Locate the cell with the specified text and output its [x, y] center coordinate. 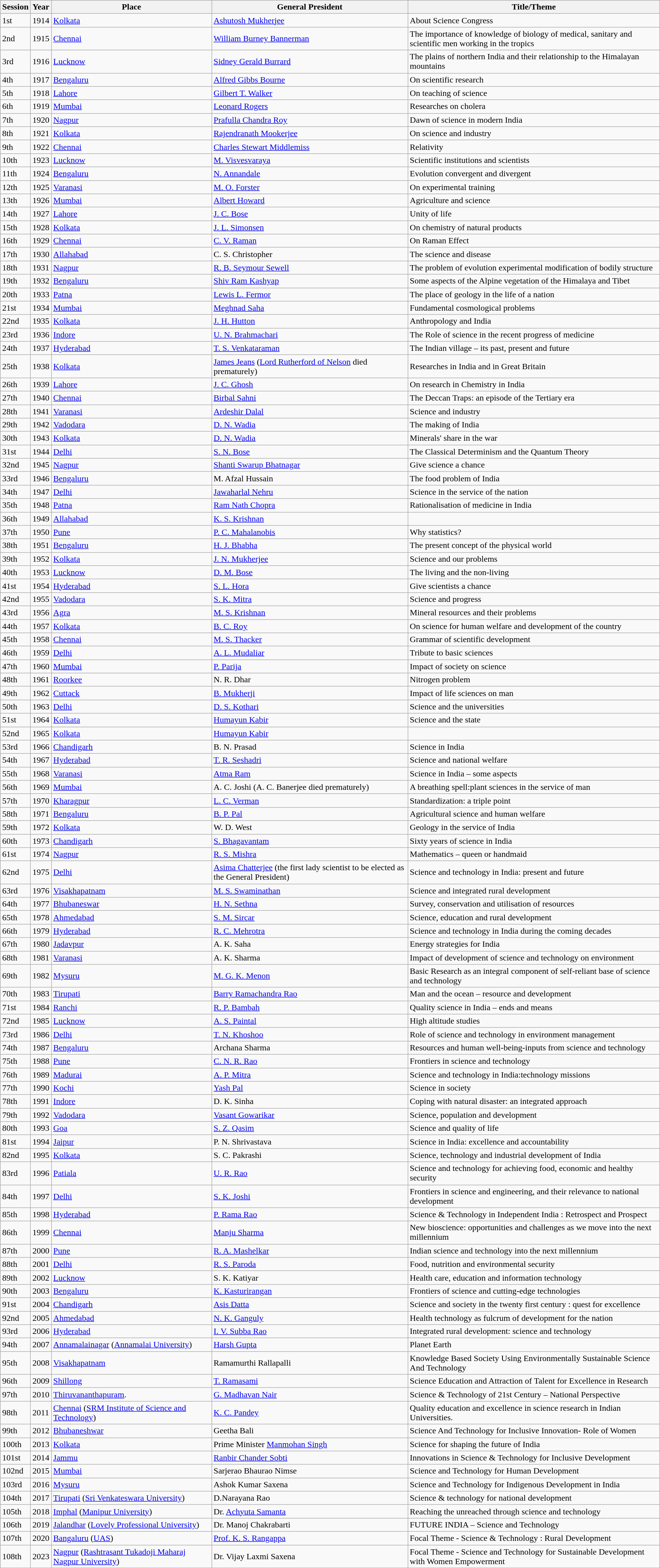
Rajendranath Mookerjee [310, 133]
B. P. Pal [310, 814]
Man and the ocean – resource and development [534, 994]
Kharagpur [132, 800]
Ranbir Chander Sobti [310, 1458]
M. G. K. Menon [310, 976]
A. L. Mudaliar [310, 653]
Give scientists a chance [534, 586]
2018 [41, 1511]
36th [16, 519]
D. K. Sinha [310, 1102]
31st [16, 452]
Science and the universities [534, 707]
Ramamurthi Rallapalli [310, 1363]
1920 [41, 120]
Alfred Gibbs Bourne [310, 80]
38th [16, 545]
1975 [41, 872]
77th [16, 1088]
1st [16, 20]
S. K. Joshi [310, 1196]
T. S. Venkataraman [310, 348]
Shanti Swarup Bhatnagar [310, 465]
Reaching the unreached through science and technology [534, 1511]
107th [16, 1538]
Science and quality of life [534, 1128]
1961 [41, 680]
Science, population and development [534, 1115]
97th [16, 1395]
17th [16, 254]
Science and our problems [534, 559]
15th [16, 227]
1945 [41, 465]
101st [16, 1458]
27th [16, 398]
1923 [41, 160]
P. C. Mahalanobis [310, 532]
2019 [41, 1525]
Chennai (SRM Institute of Science and Technology) [132, 1413]
B. N. Prasad [310, 747]
M. S. Swaminathan [310, 891]
The problem of evolution experimental modification of bodily structure [534, 268]
Jalandhar (Lovely Professional University) [132, 1525]
Science and industry [534, 411]
Kochi [132, 1088]
1940 [41, 398]
Minerals' share in the war [534, 438]
1943 [41, 438]
James Jeans (Lord Rutherford of Nelson died prematurely) [310, 366]
67th [16, 944]
26th [16, 384]
80th [16, 1128]
On experimental training [534, 187]
78th [16, 1102]
58th [16, 814]
1986 [41, 1034]
A breathing spell:plant sciences in the service of man [534, 787]
1949 [41, 519]
2020 [41, 1538]
Leonard Rogers [310, 106]
1989 [41, 1074]
Science in society [534, 1088]
Food, nutrition and environmental security [534, 1264]
J. L. Simonsen [310, 227]
Science Education and Attraction of Talent for Excellence in Research [534, 1381]
1926 [41, 201]
W. D. West [310, 827]
Science and the state [534, 720]
75th [16, 1061]
J. C. Ghosh [310, 384]
2011 [41, 1413]
72nd [16, 1021]
71st [16, 1007]
Some aspects of the Alpine vegetation of the Himalaya and Tibet [534, 281]
1966 [41, 747]
C. N. R. Rao [310, 1061]
1934 [41, 308]
Researches in India and in Great Britain [534, 366]
57th [16, 800]
Science and Technology for Human Development [534, 1471]
Annamalainagar (Annamalai University) [132, 1345]
Bhubaneshwar [132, 1431]
Place [132, 7]
Anthropology and India [534, 321]
Tribute to basic sciences [534, 653]
1916 [41, 61]
2007 [41, 1345]
69th [16, 976]
Ram Nath Chopra [310, 505]
Knowledge Based Society Using Environmentally Sustainable Science And Technology [534, 1363]
Agriculture and science [534, 201]
1981 [41, 958]
Science & Technology in Independent India : Retrospect and Prospect [534, 1214]
A. C. Joshi (A. C. Banerjee died prematurely) [310, 787]
82nd [16, 1155]
Birbal Sahni [310, 398]
Nagpur (Rashtrasant Tukadoji Maharaj Nagpur University) [132, 1556]
1936 [41, 335]
1938 [41, 366]
2002 [41, 1277]
33rd [16, 478]
Charles Stewart Middlemiss [310, 147]
42nd [16, 599]
87th [16, 1251]
Thiruvananthapuram. [132, 1395]
Nitrogen problem [534, 680]
100th [16, 1444]
Asis Datta [310, 1304]
N. R. Dhar [310, 680]
1924 [41, 173]
108th [16, 1556]
K. Kasturirangan [310, 1291]
1951 [41, 545]
General President [310, 7]
The science and disease [534, 254]
1994 [41, 1142]
B. Mukherji [310, 693]
Relativity [534, 147]
William Burney Bannerman [310, 39]
A. S. Paintal [310, 1021]
The present concept of the physical world [534, 545]
Albert Howard [310, 201]
7th [16, 120]
76th [16, 1074]
73rd [16, 1034]
106th [16, 1525]
K. C. Pandey [310, 1413]
Ardeshir Dalal [310, 411]
On teaching of science [534, 93]
92nd [16, 1318]
S. Bhagavantam [310, 841]
Researches on cholera [534, 106]
1995 [41, 1155]
Agricultural science and human welfare [534, 814]
93rd [16, 1331]
2010 [41, 1395]
R. B. Seymour Sewell [310, 268]
Scientific institutions and scientists [534, 160]
89th [16, 1277]
6th [16, 106]
R. P. Bambah [310, 1007]
70th [16, 994]
H. J. Bhabha [310, 545]
1972 [41, 827]
1993 [41, 1128]
T. Ramasami [310, 1381]
61st [16, 854]
Gilbert T. Walker [310, 93]
Science, technology and industrial development of India [534, 1155]
J. H. Hutton [310, 321]
Yash Pal [310, 1088]
1977 [41, 904]
Shillong [132, 1381]
Jaipur [132, 1142]
10th [16, 160]
53rd [16, 747]
20th [16, 294]
S. K. Mitra [310, 599]
95th [16, 1363]
1988 [41, 1061]
Coping with natural disaster: an integrated approach [534, 1102]
1947 [41, 492]
14th [16, 214]
81st [16, 1142]
Ashok Kumar Saxena [310, 1484]
9th [16, 147]
84th [16, 1196]
On research in Chemistry in India [534, 384]
1929 [41, 241]
2005 [41, 1318]
Science, education and rural development [534, 917]
1963 [41, 707]
1967 [41, 760]
2000 [41, 1251]
P. Rama Rao [310, 1214]
Patiala [132, 1173]
Bhubaneswar [132, 904]
Science and technology in India: present and future [534, 872]
Quality science in India – ends and means [534, 1007]
Prafulla Chandra Roy [310, 120]
Ashutosh Mukherjee [310, 20]
Health care, education and information technology [534, 1277]
1996 [41, 1173]
C. V. Raman [310, 241]
1922 [41, 147]
28th [16, 411]
D.Narayana Rao [310, 1498]
Science in India [534, 747]
55th [16, 774]
Manju Sharma [310, 1233]
T. N. Khoshoo [310, 1034]
1950 [41, 532]
24th [16, 348]
8th [16, 133]
48th [16, 680]
35th [16, 505]
Dawn of science in modern India [534, 120]
S. Z. Qasim [310, 1128]
Innovations in Science & Technology for Inclusive Development [534, 1458]
1964 [41, 720]
74th [16, 1048]
52nd [16, 733]
2017 [41, 1498]
1960 [41, 666]
1919 [41, 106]
Harsh Gupta [310, 1345]
J. N. Mukherjee [310, 559]
M. O. Forster [310, 187]
1978 [41, 917]
Quality education and excellence in science research in Indian Universities. [534, 1413]
Vasant Gowarikar [310, 1115]
R. S. Paroda [310, 1264]
1983 [41, 994]
B. C. Roy [310, 626]
1952 [41, 559]
On scientific research [534, 80]
1931 [41, 268]
29th [16, 425]
Tirupati [132, 994]
N. K. Ganguly [310, 1318]
Give science a chance [534, 465]
S. M. Sircar [310, 917]
P. N. Shrivastava [310, 1142]
Year [41, 7]
Bangaluru (UAS) [132, 1538]
M. S. Thacker [310, 640]
21st [16, 308]
1969 [41, 787]
1946 [41, 478]
85th [16, 1214]
Barry Ramachandra Rao [310, 994]
105th [16, 1511]
2013 [41, 1444]
44th [16, 626]
5th [16, 93]
Impact of development of science and technology on environment [534, 958]
Goa [132, 1128]
M. Visvesvaraya [310, 160]
19th [16, 281]
104th [16, 1498]
56th [16, 787]
Sixty years of science in India [534, 841]
94th [16, 1345]
A. K. Sharma [310, 958]
S. C. Pakrashi [310, 1155]
1970 [41, 800]
2001 [41, 1264]
1956 [41, 612]
D. M. Bose [310, 572]
M. S. Krishnan [310, 612]
D. S. Kothari [310, 707]
Title/Theme [534, 7]
79th [16, 1115]
Basic Research as an integral component of self-reliant base of science and technology [534, 976]
39th [16, 559]
1958 [41, 640]
Grammar of scientific development [534, 640]
Standardization: a triple point [534, 800]
Shiv Ram Kashyap [310, 281]
Resources and human well-being-inputs from science and technology [534, 1048]
Science and technology in India during the coming decades [534, 931]
1939 [41, 384]
59th [16, 827]
1957 [41, 626]
1933 [41, 294]
1928 [41, 227]
The importance of knowledge of biology of medical, sanitary and scientific men working in the tropics [534, 39]
Survey, conservation and utilisation of resources [534, 904]
1968 [41, 774]
102nd [16, 1471]
Role of science and technology in environment management [534, 1034]
1948 [41, 505]
Science and national welfare [534, 760]
Science for shaping the future of India [534, 1444]
L. C. Verman [310, 800]
1980 [41, 944]
1991 [41, 1102]
Science & Technology of 21st Century – National Perspective [534, 1395]
Geetha Bali [310, 1431]
Prime Minister Manmohan Singh [310, 1444]
16th [16, 241]
Geology in the service of India [534, 827]
1918 [41, 93]
1930 [41, 254]
Why statistics? [534, 532]
Frontiers in science and engineering, and their relevance to national development [534, 1196]
Atma Ram [310, 774]
Fundamental cosmological problems [534, 308]
Archana Sharma [310, 1048]
1982 [41, 976]
C. S. Christopher [310, 254]
1953 [41, 572]
37th [16, 532]
Prof. K. S. Rangappa [310, 1538]
S. K. Katiyar [310, 1277]
1942 [41, 425]
62nd [16, 872]
Focal Theme - Science & Technology : Rural Development [534, 1538]
Asima Chatterjee (the first lady scientist to be elected as the General President) [310, 872]
2004 [41, 1304]
High altitude studies [534, 1021]
1921 [41, 133]
The living and the non-living [534, 572]
P. Parija [310, 666]
34th [16, 492]
63rd [16, 891]
12th [16, 187]
T. R. Seshadri [310, 760]
Agra [132, 612]
1997 [41, 1196]
J. C. Bose [310, 214]
Frontiers of science and cutting-edge technologies [534, 1291]
1979 [41, 931]
The Classical Determinism and the Quantum Theory [534, 452]
1992 [41, 1115]
Science & technology for national development [534, 1498]
Ranchi [132, 1007]
Science and progress [534, 599]
1959 [41, 653]
40th [16, 572]
Madurai [132, 1074]
Sidney Gerald Burrard [310, 61]
41st [16, 586]
About Science Congress [534, 20]
Integrated rural development: science and technology [534, 1331]
65th [16, 917]
1998 [41, 1214]
Jadavpur [132, 944]
2nd [16, 39]
K. S. Krishnan [310, 519]
1962 [41, 693]
1937 [41, 348]
Frontiers in science and technology [534, 1061]
88th [16, 1264]
2012 [41, 1431]
98th [16, 1413]
46th [16, 653]
23rd [16, 335]
49th [16, 693]
1915 [41, 39]
Roorkee [132, 680]
1955 [41, 599]
66th [16, 931]
22nd [16, 321]
A. K. Saha [310, 944]
Mathematics – queen or handmaid [534, 854]
R. C. Mehrotra [310, 931]
1971 [41, 814]
2009 [41, 1381]
U. R. Rao [310, 1173]
U. N. Brahmachari [310, 335]
1954 [41, 586]
1974 [41, 854]
45th [16, 640]
54th [16, 760]
1927 [41, 214]
Science and technology in India:technology missions [534, 1074]
18th [16, 268]
68th [16, 958]
Cuttack [132, 693]
Sarjerao Bhaurao Nimse [310, 1471]
1976 [41, 891]
2023 [41, 1556]
Mineral resources and their problems [534, 612]
The food problem of India [534, 478]
4th [16, 80]
1984 [41, 1007]
11th [16, 173]
1944 [41, 452]
The Deccan Traps: an episode of the Tertiary era [534, 398]
1935 [41, 321]
Science And Technology for Inclusive Innovation- Role of Women [534, 1431]
2016 [41, 1484]
1917 [41, 80]
On chemistry of natural products [534, 227]
1932 [41, 281]
1985 [41, 1021]
Unity of life [534, 214]
Impact of society on science [534, 666]
Tirupati (Sri Venkateswara University) [132, 1498]
1999 [41, 1233]
86th [16, 1233]
1914 [41, 20]
Indian science and technology into the next millennium [534, 1251]
91st [16, 1304]
2008 [41, 1363]
Lewis L. Fermor [310, 294]
2003 [41, 1291]
Impact of life sciences on man [534, 693]
1941 [41, 411]
New bioscience: opportunities and challenges as we move into the next millennium [534, 1233]
50th [16, 707]
1973 [41, 841]
Science in India – some aspects [534, 774]
Science and Technology for Indigenous Development in India [534, 1484]
3rd [16, 61]
83rd [16, 1173]
R. A. Mashelkar [310, 1251]
Jawaharlal Nehru [310, 492]
G. Madhavan Nair [310, 1395]
30th [16, 438]
Dr. Manoj Chakrabarti [310, 1525]
1987 [41, 1048]
FUTURE INDIA – Science and Technology [534, 1525]
1965 [41, 733]
99th [16, 1431]
Focal Theme - Science and Technology for Sustainable Development with Women Empowerment [534, 1556]
On Raman Effect [534, 241]
43rd [16, 612]
Session [16, 7]
1990 [41, 1088]
I. V. Subba Rao [310, 1331]
2015 [41, 1471]
A. P. Mitra [310, 1074]
Dr. Achyuta Samanta [310, 1511]
60th [16, 841]
2014 [41, 1458]
Health technology as fulcrum of development for the nation [534, 1318]
S. L. Hora [310, 586]
The place of geology in the life of a nation [534, 294]
1925 [41, 187]
Meghnad Saha [310, 308]
Science in the service of the nation [534, 492]
Jammu [132, 1458]
13th [16, 201]
N. Annandale [310, 173]
25th [16, 366]
Science in India: excellence and accountability [534, 1142]
47th [16, 666]
The making of India [534, 425]
90th [16, 1291]
Science and society in the twenty first century : quest for excellence [534, 1304]
32nd [16, 465]
Science and technology for achieving food, economic and healthy security [534, 1173]
S. N. Bose [310, 452]
The plains of northern India and their relationship to the Himalayan mountains [534, 61]
Imphal (Manipur University) [132, 1511]
Rationalisation of medicine in India [534, 505]
103rd [16, 1484]
Planet Earth [534, 1345]
Evolution convergent and divergent [534, 173]
The Indian village – its past, present and future [534, 348]
On science and industry [534, 133]
H. N. Sethna [310, 904]
96th [16, 1381]
On science for human welfare and development of the country [534, 626]
64th [16, 904]
Energy strategies for India [534, 944]
R. S. Mishra [310, 854]
2006 [41, 1331]
M. Afzal Hussain [310, 478]
The Role of science in the recent progress of medicine [534, 335]
Dr. Vijay Laxmi Saxena [310, 1556]
Science and integrated rural development [534, 891]
51st [16, 720]
